Extract the (x, y) coordinate from the center of the cell holding the provided text.  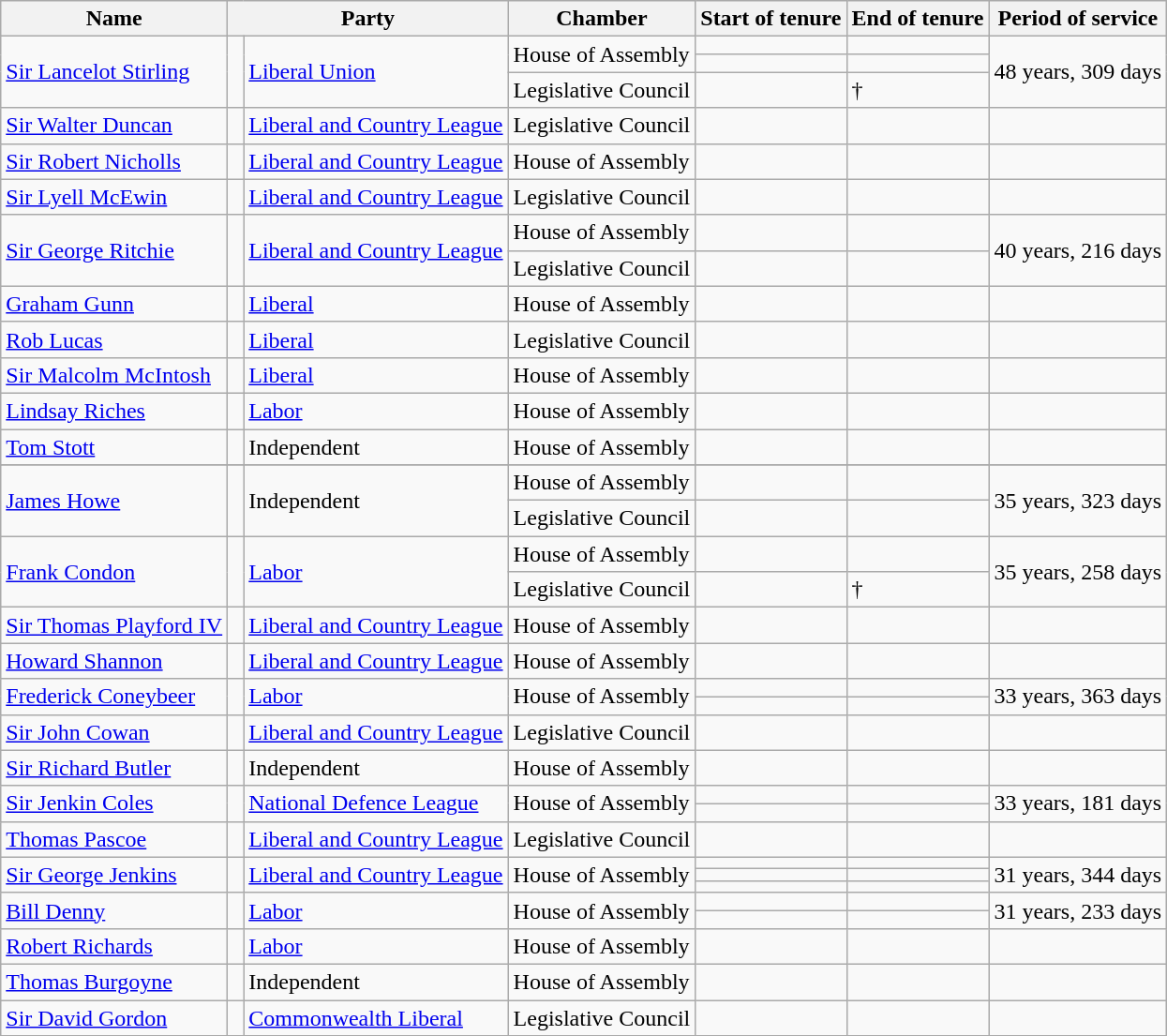
Thomas Burgoyne (114, 982)
Bill Denny (114, 910)
31 years, 344 days (1078, 875)
Chamber (602, 19)
Sir Jenkin Coles (114, 803)
End of tenure (918, 19)
33 years, 363 days (1078, 697)
Sir Robert Nicholls (114, 161)
Name (114, 19)
National Defence League (376, 803)
Tom Stott (114, 447)
Sir John Cowan (114, 732)
Sir Lancelot Stirling (114, 72)
James Howe (114, 501)
Liberal Union (376, 72)
35 years, 323 days (1078, 501)
31 years, 233 days (1078, 910)
Sir Malcolm McIntosh (114, 375)
48 years, 309 days (1078, 72)
Start of tenure (771, 19)
Sir Walter Duncan (114, 126)
Sir Thomas Playford IV (114, 625)
35 years, 258 days (1078, 572)
Sir David Gordon (114, 1017)
Sir Lyell McEwin (114, 197)
Graham Gunn (114, 304)
Frank Condon (114, 572)
40 years, 216 days (1078, 250)
Howard Shannon (114, 661)
Rob Lucas (114, 339)
Period of service (1078, 19)
Sir George Ritchie (114, 250)
Party (367, 19)
Commonwealth Liberal (376, 1017)
Lindsay Riches (114, 411)
Robert Richards (114, 946)
Sir Richard Butler (114, 768)
Thomas Pascoe (114, 839)
33 years, 181 days (1078, 803)
Frederick Coneybeer (114, 697)
Sir George Jenkins (114, 875)
